Capture the cell that displays the provided text and extract its (x, y) central coordinate. 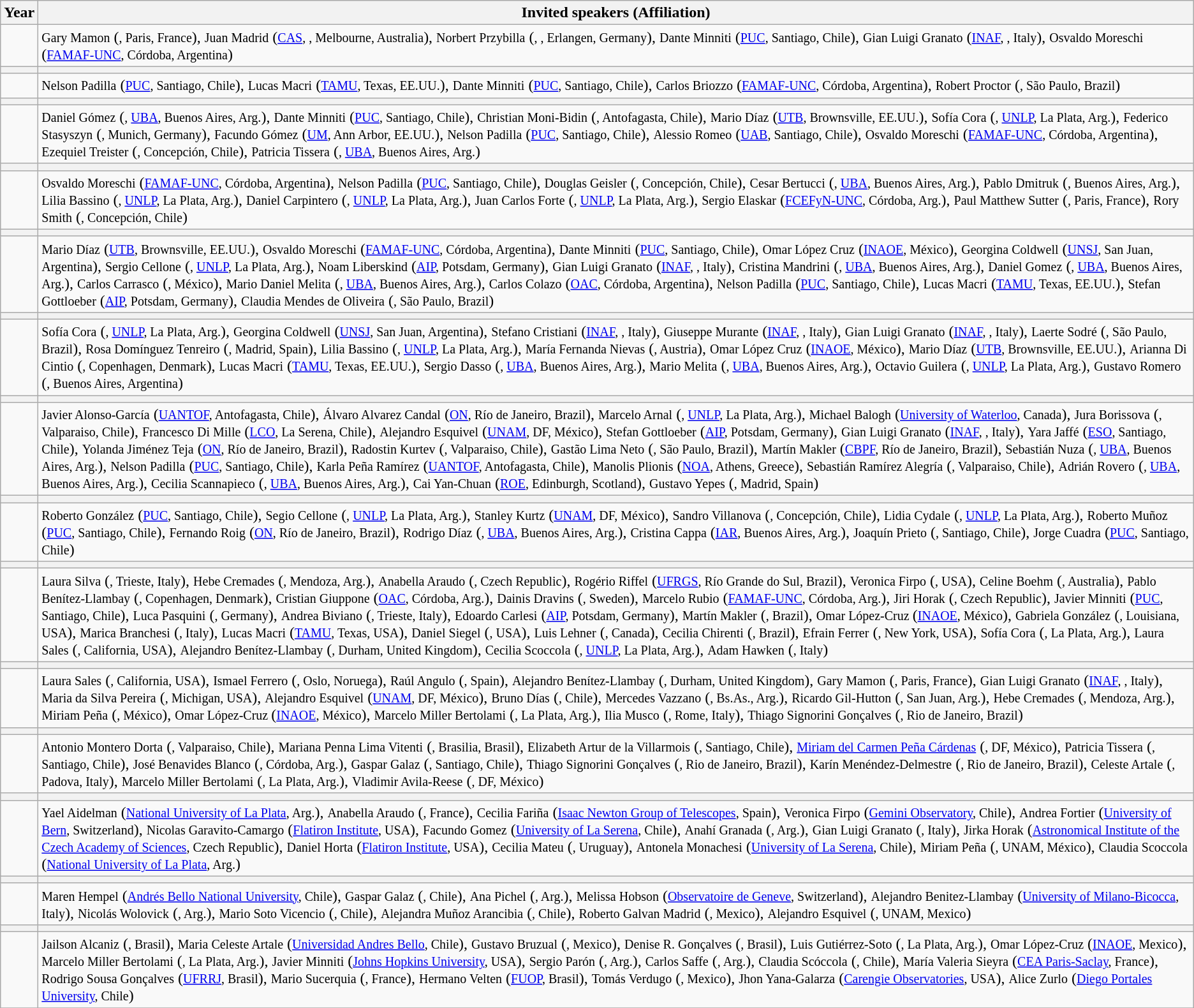
Invited speakers (Affiliation) (616, 13)
Year (19, 13)
